From the cell containing the given text, extract its center point as [X, Y] coordinate. 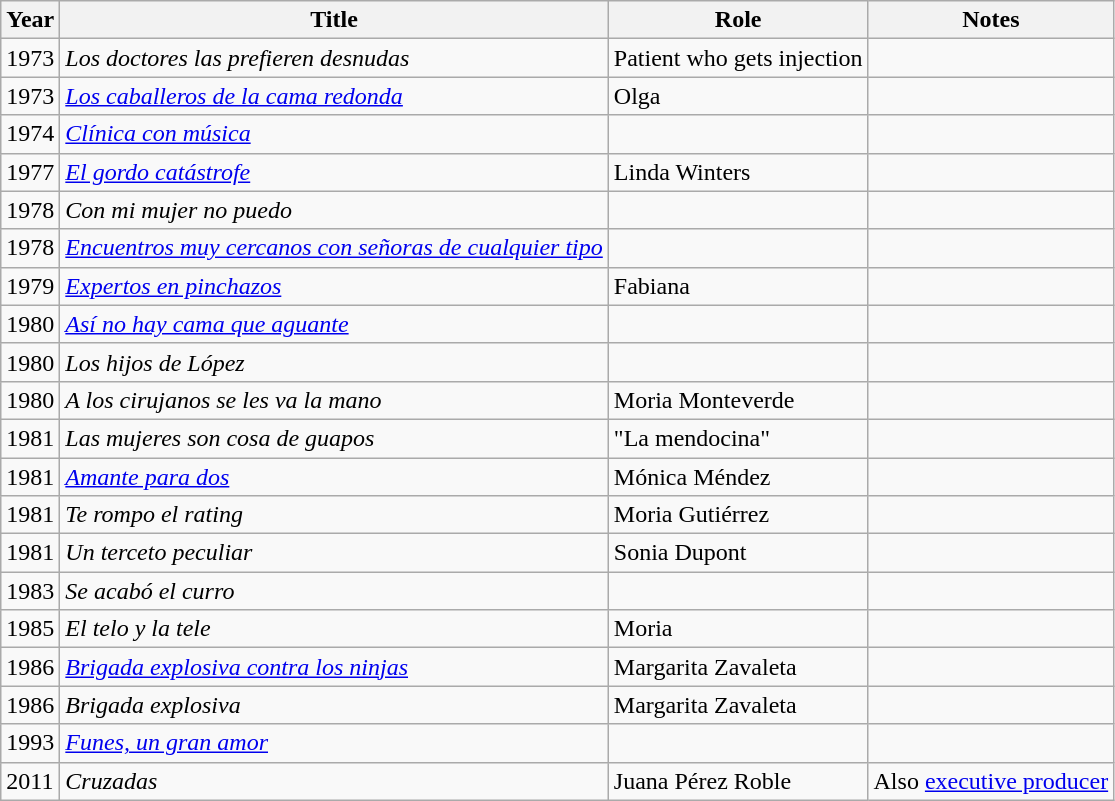
Así no hay cama que aguante [334, 324]
Clínica con música [334, 134]
Los caballeros de la cama redonda [334, 96]
Also executive producer [991, 781]
Moria Monteverde [738, 400]
1977 [30, 172]
Cruzadas [334, 781]
El telo y la tele [334, 629]
Moria Gutiérrez [738, 515]
Patient who gets injection [738, 58]
Encuentros muy cercanos con señoras de cualquier tipo [334, 248]
1993 [30, 743]
Se acabó el curro [334, 591]
2011 [30, 781]
Las mujeres son cosa de guapos [334, 438]
"La mendocina" [738, 438]
Amante para dos [334, 477]
Mónica Méndez [738, 477]
1979 [30, 286]
Juana Pérez Roble [738, 781]
1985 [30, 629]
Notes [991, 20]
Moria [738, 629]
Un terceto peculiar [334, 553]
Funes, un gran amor [334, 743]
Los doctores las prefieren desnudas [334, 58]
Con mi mujer no puedo [334, 210]
Linda Winters [738, 172]
A los cirujanos se les va la mano [334, 400]
Role [738, 20]
Brigada explosiva contra los ninjas [334, 667]
Olga [738, 96]
1974 [30, 134]
Te rompo el rating [334, 515]
Sonia Dupont [738, 553]
1983 [30, 591]
Expertos en pinchazos [334, 286]
Los hijos de López [334, 362]
Title [334, 20]
Brigada explosiva [334, 705]
Year [30, 20]
El gordo catástrofe [334, 172]
Fabiana [738, 286]
